Determine the (X, Y) coordinate at the center of the cell enclosing the given text.  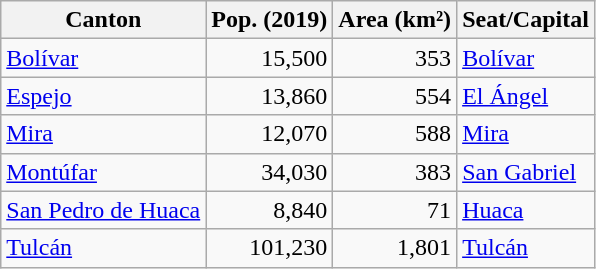
13,860 (270, 96)
101,230 (270, 248)
Area (km²) (395, 20)
1,801 (395, 248)
Pop. (2019) (270, 20)
353 (395, 58)
San Gabriel (526, 172)
Canton (104, 20)
Espejo (104, 96)
Huaca (526, 210)
588 (395, 134)
Montúfar (104, 172)
15,500 (270, 58)
8,840 (270, 210)
Seat/Capital (526, 20)
El Ángel (526, 96)
383 (395, 172)
554 (395, 96)
San Pedro de Huaca (104, 210)
34,030 (270, 172)
12,070 (270, 134)
71 (395, 210)
